Output the (X, Y) coordinate of the center of the cell containing the given text.  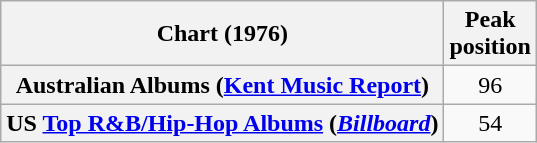
96 (490, 85)
Peakposition (490, 34)
Chart (1976) (222, 34)
US Top R&B/Hip-Hop Albums (Billboard) (222, 123)
Australian Albums (Kent Music Report) (222, 85)
54 (490, 123)
